Return the (X, Y) coordinate for the center point of the cell that contains the specified text.  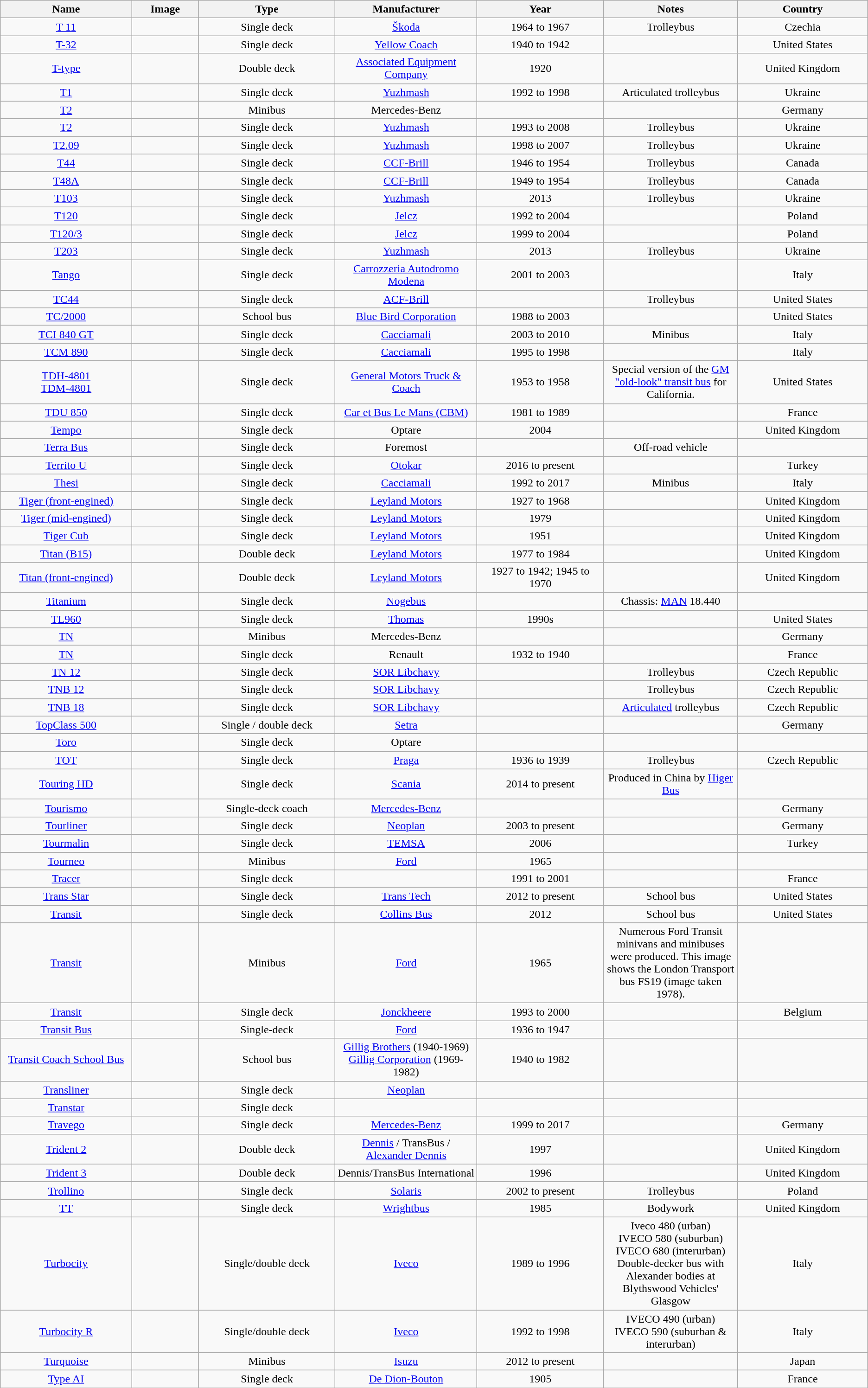
Tiger (mid-engined) (66, 518)
TEMSA (406, 843)
2012 (541, 914)
Dennis/TransBus International (406, 1173)
2004 (541, 430)
General Motors Truck & Coach (406, 382)
ACF-Brill (406, 299)
1988 to 2003 (541, 317)
T103 (66, 198)
T203 (66, 251)
Transit Bus (66, 1030)
Tourmalin (66, 843)
Manufacturer (406, 9)
1951 (541, 536)
TopClass 500 (66, 725)
Setra (406, 725)
TC44 (66, 299)
T-32 (66, 45)
Chassis: MAN 18.440 (670, 601)
TCM 890 (66, 352)
TOT (66, 760)
Single / double deck (267, 725)
1932 to 1940 (541, 654)
1993 to 2000 (541, 1012)
1927 to 1942; 1945 to 1970 (541, 578)
Iveco 480 (urban)IVECO 580 (suburban)IVECO 680 (interurban)Double-decker bus with Alexander bodies at Blythswood Vehicles' Glasgow (670, 1263)
Carrozzeria Autodromo Modena (406, 275)
1992 to 2017 (541, 483)
1940 to 1942 (541, 45)
Off-road vehicle (670, 448)
Trident 2 (66, 1149)
Solaris (406, 1190)
T44 (66, 163)
Gillig Brothers (1940-1969)Gillig Corporation (1969-1982) (406, 1060)
TNB 18 (66, 707)
Titan (B15) (66, 553)
Territo U (66, 465)
T 11 (66, 27)
TN 12 (66, 672)
Belgium (803, 1012)
Turquoise (66, 1362)
Notes (670, 9)
Nogebus (406, 601)
Toro (66, 742)
1977 to 1984 (541, 553)
Special version of the GM "old-look" transit bus for California. (670, 382)
Tempo (66, 430)
Trollino (66, 1190)
1936 to 1939 (541, 760)
T120/3 (66, 233)
Yellow Coach (406, 45)
Tracer (66, 879)
Single-deck (267, 1030)
Tourliner (66, 825)
Blue Bird Corporation (406, 317)
1989 to 1996 (541, 1263)
Titan (front-engined) (66, 578)
1991 to 2001 (541, 879)
T1 (66, 92)
De Dion-Bouton (406, 1379)
TDH-4801TDM-4801 (66, 382)
1936 to 1947 (541, 1030)
Foremost (406, 448)
Japan (803, 1362)
1940 to 1982 (541, 1060)
Type (267, 9)
Scania (406, 784)
2002 to present (541, 1190)
Name (66, 9)
Praga (406, 760)
TCI 840 GT (66, 334)
1953 to 1958 (541, 382)
1905 (541, 1379)
Numerous Ford Transit minivans and minibuses were produced. This image shows the London Transport bus FS19 (image taken 1978). (670, 963)
1995 to 1998 (541, 352)
T2.09 (66, 145)
Bodywork (670, 1208)
1999 to 2004 (541, 233)
1964 to 1967 (541, 27)
Single-deck coach (267, 808)
Transit Coach School Bus (66, 1060)
1946 to 1954 (541, 163)
Car et Bus Le Mans (CBM) (406, 412)
Jonckheere (406, 1012)
Trident 3 (66, 1173)
Tourneo (66, 861)
1920 (541, 69)
2001 to 2003 (541, 275)
1999 to 2017 (541, 1125)
Turbocity R (66, 1331)
Thomas (406, 619)
Škoda (406, 27)
Trans Star (66, 896)
TT (66, 1208)
Tourismo (66, 808)
T48A (66, 180)
TNB 12 (66, 690)
1927 to 1968 (541, 500)
Transtar (66, 1107)
T-type (66, 69)
Thesi (66, 483)
Renault (406, 654)
Wrightbus (406, 1208)
Trans Tech (406, 896)
2003 to present (541, 825)
Titanium (66, 601)
2016 to present (541, 465)
Isuzu (406, 1362)
2003 to 2010 (541, 334)
Touring HD (66, 784)
1949 to 1954 (541, 180)
TL960 (66, 619)
Tiger Cub (66, 536)
IVECO 490 (urban)IVECO 590 (suburban & interurban) (670, 1331)
1985 (541, 1208)
Country (803, 9)
Collins Bus (406, 914)
1996 (541, 1173)
Czechia (803, 27)
Dennis / TransBus / Alexander Dennis (406, 1149)
Otokar (406, 465)
Type AI (66, 1379)
Tiger (front-engined) (66, 500)
1981 to 1989 (541, 412)
1998 to 2007 (541, 145)
T120 (66, 216)
TDU 850 (66, 412)
Year (541, 9)
TC/2000 (66, 317)
1979 (541, 518)
1997 (541, 1149)
Terra Bus (66, 448)
Transliner (66, 1090)
1992 to 2004 (541, 216)
2006 (541, 843)
Tango (66, 275)
Produced in China by Higer Bus (670, 784)
1993 to 2008 (541, 128)
2014 to present (541, 784)
Turbocity (66, 1263)
1990s (541, 619)
Image (165, 9)
Associated Equipment Company (406, 69)
Travego (66, 1125)
